Provide the [x, y] coordinate of the cell's center where the given text is located.  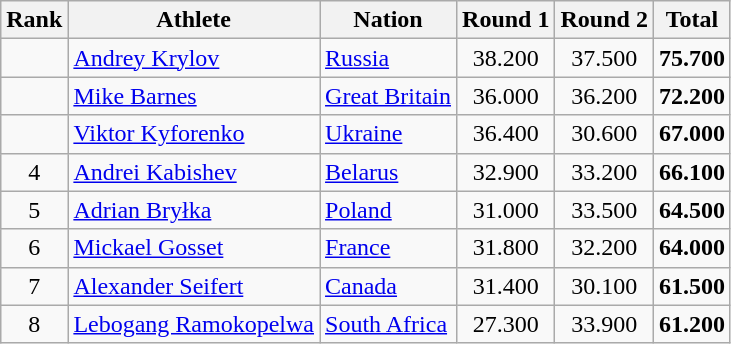
Lebogang Ramokopelwa [194, 324]
61.200 [692, 324]
37.500 [604, 58]
32.900 [506, 172]
Athlete [194, 20]
33.900 [604, 324]
6 [34, 248]
Andrey Krylov [194, 58]
Poland [388, 210]
72.200 [692, 96]
Total [692, 20]
Mike Barnes [194, 96]
Great Britain [388, 96]
Canada [388, 286]
67.000 [692, 134]
Belarus [388, 172]
61.500 [692, 286]
8 [34, 324]
Viktor Kyforenko [194, 134]
31.400 [506, 286]
Alexander Seifert [194, 286]
7 [34, 286]
27.300 [506, 324]
Adrian Bryłka [194, 210]
France [388, 248]
64.500 [692, 210]
5 [34, 210]
Round 2 [604, 20]
38.200 [506, 58]
36.000 [506, 96]
Mickael Gosset [194, 248]
Russia [388, 58]
36.200 [604, 96]
30.100 [604, 286]
Andrei Kabishev [194, 172]
30.600 [604, 134]
32.200 [604, 248]
Nation [388, 20]
75.700 [692, 58]
36.400 [506, 134]
South Africa [388, 324]
33.500 [604, 210]
31.800 [506, 248]
66.100 [692, 172]
33.200 [604, 172]
Rank [34, 20]
Ukraine [388, 134]
4 [34, 172]
31.000 [506, 210]
Round 1 [506, 20]
64.000 [692, 248]
